Extract the [x, y] coordinate from the center of the cell holding the provided text.  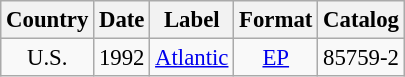
Date [122, 20]
EP [276, 58]
1992 [122, 58]
Atlantic [192, 58]
85759-2 [362, 58]
U.S. [48, 58]
Label [192, 20]
Catalog [362, 20]
Format [276, 20]
Country [48, 20]
